Return the [x, y] coordinate for the center point of the cell that contains the specified text.  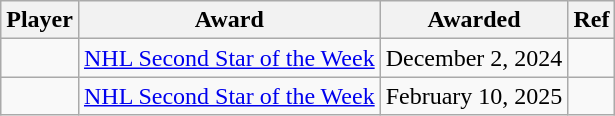
Ref [592, 20]
February 10, 2025 [474, 96]
Award [229, 20]
December 2, 2024 [474, 58]
Awarded [474, 20]
Player [40, 20]
